Identify which cell holds the provided text, then report its (x, y) central coordinate. 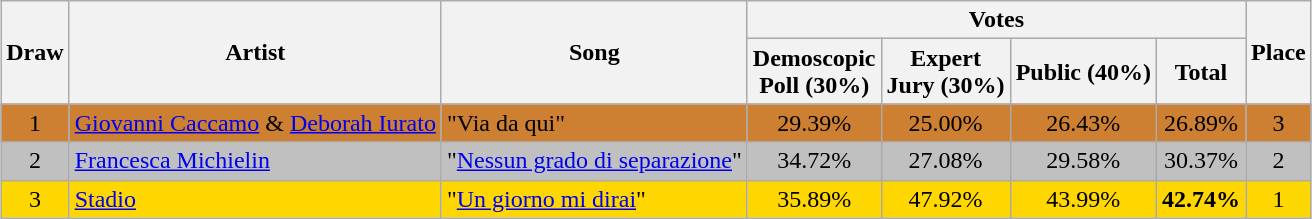
Stadio (255, 199)
Place (1279, 52)
26.43% (1083, 123)
Draw (35, 52)
25.00% (946, 123)
Giovanni Caccamo & Deborah Iurato (255, 123)
27.08% (946, 161)
Artist (255, 52)
"Un giorno mi dirai" (594, 199)
42.74% (1200, 199)
DemoscopicPoll (30%) (814, 72)
35.89% (814, 199)
26.89% (1200, 123)
Song (594, 52)
34.72% (814, 161)
"Via da qui" (594, 123)
47.92% (946, 199)
ExpertJury (30%) (946, 72)
"Nessun grado di separazione" (594, 161)
Total (1200, 72)
29.39% (814, 123)
Public (40%) (1083, 72)
Votes (996, 20)
Francesca Michielin (255, 161)
43.99% (1083, 199)
30.37% (1200, 161)
29.58% (1083, 161)
